Pinpoint the cell where the given text exists, returning its [X, Y] midpoint coordinate. 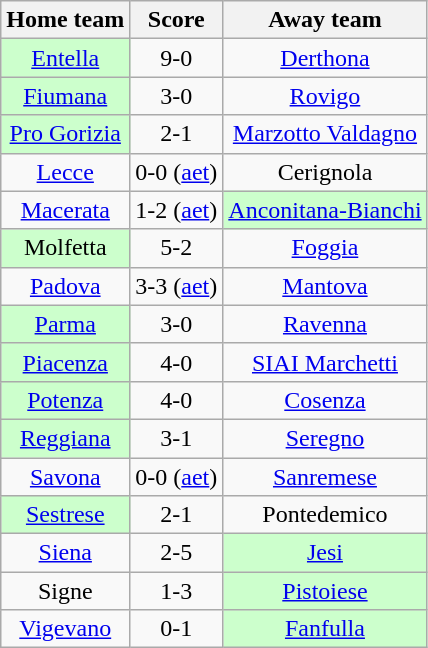
SIAI Marchetti [325, 362]
Pro Gorizia [66, 134]
Marzotto Valdagno [325, 134]
Signe [66, 591]
9-0 [176, 58]
Pontedemico [325, 515]
Sanremese [325, 477]
Macerata [66, 210]
Home team [66, 20]
0-1 [176, 629]
Savona [66, 477]
Parma [66, 324]
5-2 [176, 248]
Away team [325, 20]
2-5 [176, 553]
Entella [66, 58]
Pistoiese [325, 591]
Foggia [325, 248]
Fanfulla [325, 629]
Siena [66, 553]
Anconitana-Bianchi [325, 210]
Rovigo [325, 96]
1-3 [176, 591]
Jesi [325, 553]
Derthona [325, 58]
Fiumana [66, 96]
Potenza [66, 400]
Padova [66, 286]
3-1 [176, 438]
Reggiana [66, 438]
Sestrese [66, 515]
1-2 (aet) [176, 210]
Cerignola [325, 172]
Lecce [66, 172]
Piacenza [66, 362]
Vigevano [66, 629]
Cosenza [325, 400]
Molfetta [66, 248]
Ravenna [325, 324]
Seregno [325, 438]
3-3 (aet) [176, 286]
Score [176, 20]
Mantova [325, 286]
